From the cell containing the given text, extract its center point as (x, y) coordinate. 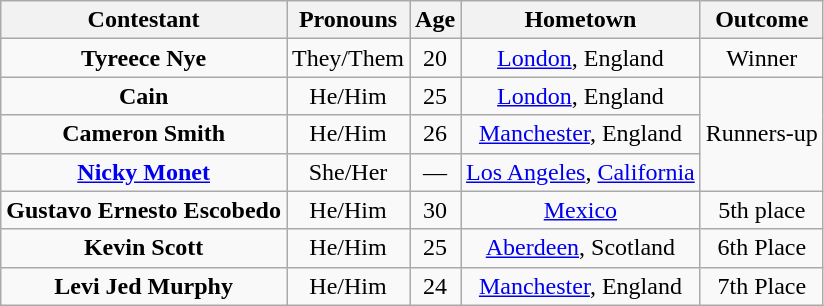
6th Place (762, 248)
Tyreece Nye (144, 58)
She/Her (348, 172)
Runners-up (762, 134)
Kevin Scott (144, 248)
Mexico (581, 210)
Winner (762, 58)
Pronouns (348, 20)
Cain (144, 96)
24 (436, 286)
Cameron Smith (144, 134)
5th place (762, 210)
Aberdeen, Scotland (581, 248)
Hometown (581, 20)
20 (436, 58)
7th Place (762, 286)
26 (436, 134)
Levi Jed Murphy (144, 286)
30 (436, 210)
Los Angeles, California (581, 172)
They/Them (348, 58)
Contestant (144, 20)
Gustavo Ernesto Escobedo (144, 210)
Age (436, 20)
Nicky Monet (144, 172)
— (436, 172)
Outcome (762, 20)
